Output the [X, Y] coordinate of the center of the cell containing the given text.  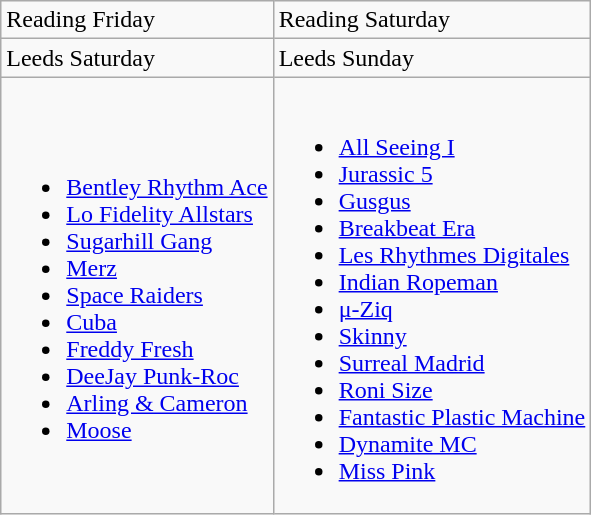
Leeds Sunday [432, 58]
Bentley Rhythm AceLo Fidelity AllstarsSugarhill GangMerzSpace RaidersCubaFreddy FreshDeeJay Punk-RocArling & CameronMoose [137, 296]
Reading Friday [137, 20]
Reading Saturday [432, 20]
Leeds Saturday [137, 58]
